Pinpoint the cell where the given text exists, returning its (x, y) midpoint coordinate. 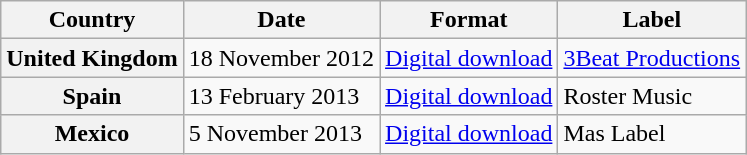
Roster Music (652, 96)
Spain (92, 96)
United Kingdom (92, 58)
5 November 2013 (281, 134)
Label (652, 20)
Date (281, 20)
Format (469, 20)
13 February 2013 (281, 96)
Mexico (92, 134)
Country (92, 20)
3Beat Productions (652, 58)
18 November 2012 (281, 58)
Mas Label (652, 134)
